Locate the cell with the specified text and output its [x, y] center coordinate. 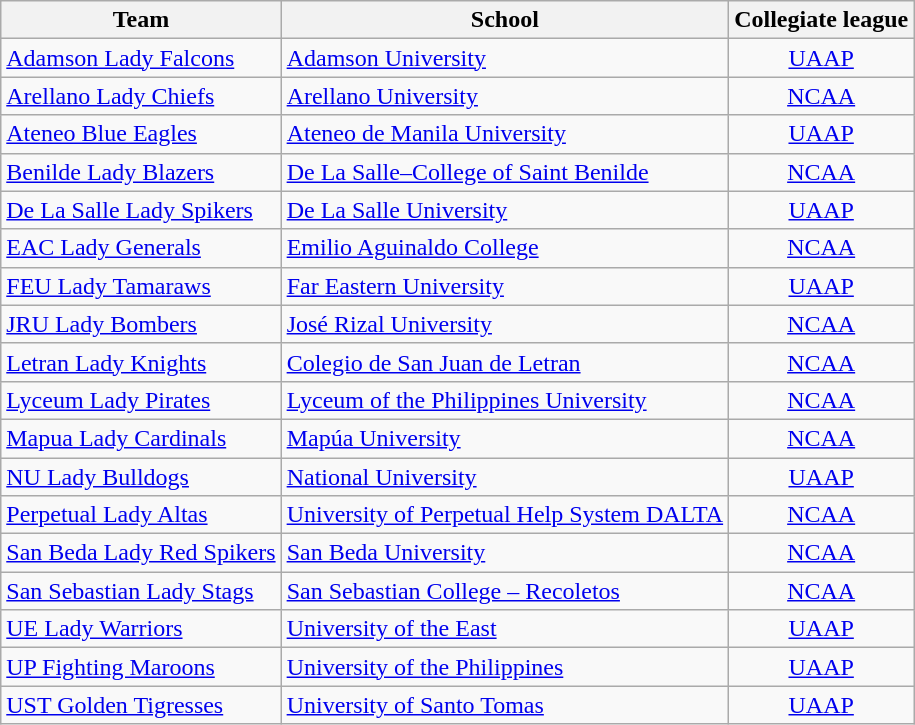
UE Lady Warriors [141, 629]
University of Perpetual Help System DALTA [505, 515]
FEU Lady Tamaraws [141, 286]
José Rizal University [505, 324]
San Beda University [505, 553]
Mapúa University [505, 438]
Lyceum Lady Pirates [141, 400]
JRU Lady Bombers [141, 324]
NU Lady Bulldogs [141, 477]
San Sebastian College – Recoletos [505, 591]
University of Santo Tomas [505, 705]
UP Fighting Maroons [141, 667]
Colegio de San Juan de Letran [505, 362]
University of the East [505, 629]
De La Salle–College of Saint Benilde [505, 172]
Benilde Lady Blazers [141, 172]
Ateneo Blue Eagles [141, 134]
University of the Philippines [505, 667]
National University [505, 477]
Emilio Aguinaldo College [505, 248]
UST Golden Tigresses [141, 705]
EAC Lady Generals [141, 248]
Perpetual Lady Altas [141, 515]
San Beda Lady Red Spikers [141, 553]
Letran Lady Knights [141, 362]
Collegiate league [822, 20]
School [505, 20]
De La Salle Lady Spikers [141, 210]
Team [141, 20]
Lyceum of the Philippines University [505, 400]
Arellano University [505, 96]
San Sebastian Lady Stags [141, 591]
Adamson Lady Falcons [141, 58]
Adamson University [505, 58]
Ateneo de Manila University [505, 134]
Arellano Lady Chiefs [141, 96]
De La Salle University [505, 210]
Mapua Lady Cardinals [141, 438]
Far Eastern University [505, 286]
